Detect which cell encompasses the target text, then output its (X, Y) center coordinate. 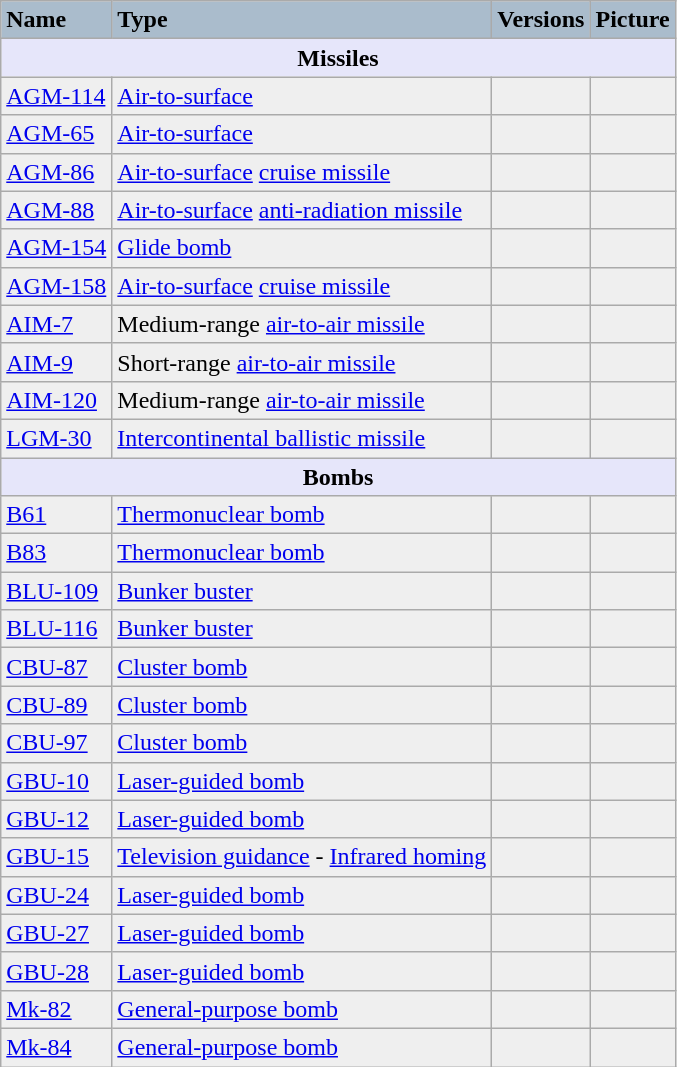
Television guidance - Infrared homing (302, 857)
GBU-12 (56, 819)
AGM-88 (56, 210)
AGM-65 (56, 134)
Short-range air-to-air missile (302, 362)
Glide bomb (302, 248)
AIM-120 (56, 400)
CBU-97 (56, 743)
Name (56, 20)
AGM-114 (56, 96)
Mk-82 (56, 1009)
Intercontinental ballistic missile (302, 438)
Mk-84 (56, 1047)
B83 (56, 553)
AIM-7 (56, 324)
CBU-87 (56, 667)
AGM-86 (56, 172)
Picture (632, 20)
Versions (541, 20)
BLU-116 (56, 629)
AGM-154 (56, 248)
GBU-10 (56, 781)
Type (302, 20)
GBU-15 (56, 857)
AIM-9 (56, 362)
GBU-24 (56, 895)
Bombs (338, 477)
BLU-109 (56, 591)
B61 (56, 515)
LGM-30 (56, 438)
CBU-89 (56, 705)
GBU-28 (56, 971)
AGM-158 (56, 286)
Air-to-surface anti-radiation missile (302, 210)
GBU-27 (56, 933)
Missiles (338, 58)
